Pinpoint the cell where the given text exists, returning its (X, Y) midpoint coordinate. 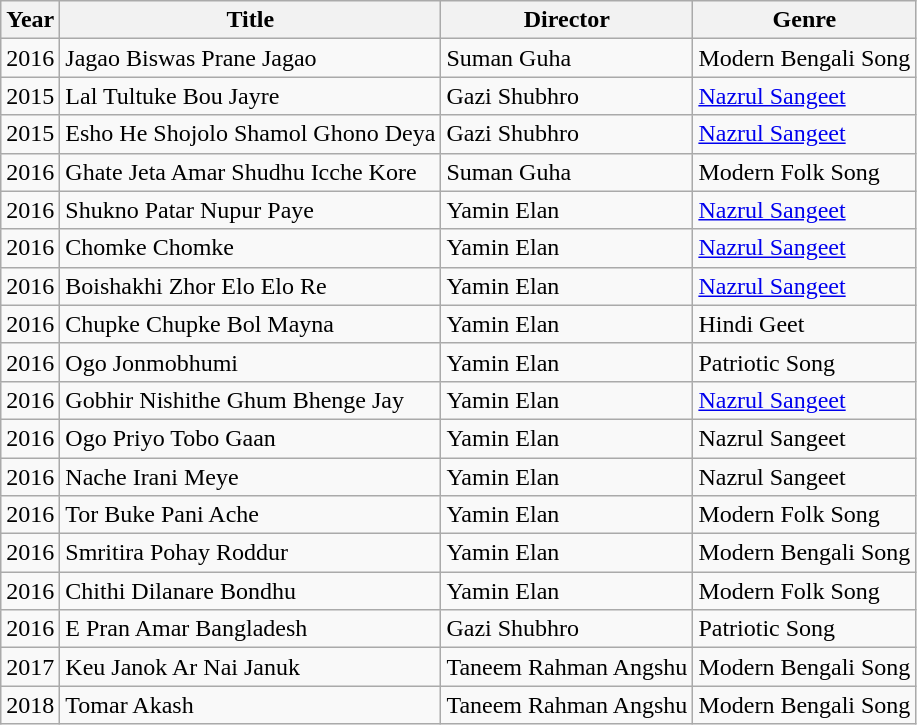
Chupke Chupke Bol Mayna (250, 324)
2017 (30, 667)
Tomar Akash (250, 705)
Lal Tultuke Bou Jayre (250, 96)
Nache Irani Meye (250, 477)
Smritira Pohay Roddur (250, 553)
Shukno Patar Nupur Paye (250, 210)
Ogo Jonmobhumi (250, 362)
Year (30, 20)
Boishakhi Zhor Elo Elo Re (250, 286)
Keu Janok Ar Nai Januk (250, 667)
E Pran Amar Bangladesh (250, 629)
Chomke Chomke (250, 248)
2018 (30, 705)
Gobhir Nishithe Ghum Bhenge Jay (250, 400)
Director (567, 20)
Chithi Dilanare Bondhu (250, 591)
Esho He Shojolo Shamol Ghono Deya (250, 134)
Jagao Biswas Prane Jagao (250, 58)
Ogo Priyo Tobo Gaan (250, 438)
Ghate Jeta Amar Shudhu Icche Kore (250, 172)
Genre (804, 20)
Title (250, 20)
Hindi Geet (804, 324)
Tor Buke Pani Ache (250, 515)
